Provide the [x, y] coordinate of the cell's center where the given text is located.  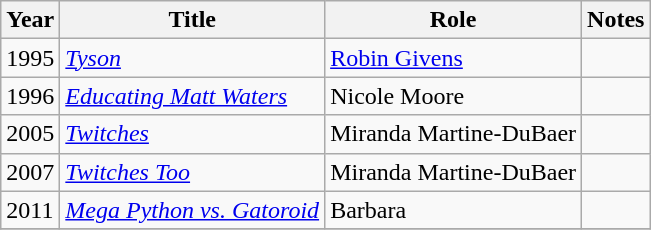
1995 [30, 58]
Notes [616, 20]
Mega Python vs. Gatoroid [192, 210]
2005 [30, 134]
Educating Matt Waters [192, 96]
Barbara [454, 210]
Twitches [192, 134]
1996 [30, 96]
2011 [30, 210]
Tyson [192, 58]
Role [454, 20]
Year [30, 20]
Robin Givens [454, 58]
2007 [30, 172]
Title [192, 20]
Twitches Too [192, 172]
Nicole Moore [454, 96]
